Locate the cell with the specified text and output its (X, Y) center coordinate. 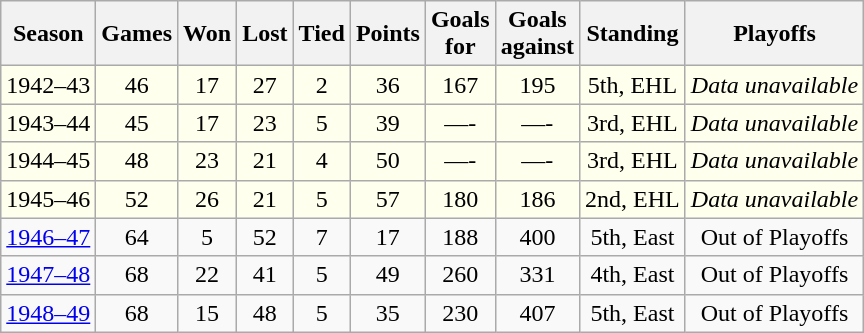
57 (388, 199)
195 (537, 85)
Lost (265, 34)
180 (460, 199)
2 (322, 85)
41 (265, 275)
Games (137, 34)
4 (322, 161)
167 (460, 85)
Season (48, 34)
230 (460, 313)
49 (388, 275)
1942–43 (48, 85)
1948–49 (48, 313)
407 (537, 313)
35 (388, 313)
39 (388, 123)
331 (537, 275)
Won (208, 34)
1947–48 (48, 275)
7 (322, 237)
27 (265, 85)
46 (137, 85)
Goalsfor (460, 34)
1946–47 (48, 237)
15 (208, 313)
400 (537, 237)
5th, EHL (633, 85)
186 (537, 199)
26 (208, 199)
1943–44 (48, 123)
45 (137, 123)
Standing (633, 34)
2nd, EHL (633, 199)
Tied (322, 34)
22 (208, 275)
1944–45 (48, 161)
Playoffs (774, 34)
188 (460, 237)
260 (460, 275)
Points (388, 34)
Goalsagainst (537, 34)
50 (388, 161)
4th, East (633, 275)
36 (388, 85)
1945–46 (48, 199)
64 (137, 237)
